Identify which cell holds the provided text, then report its (x, y) central coordinate. 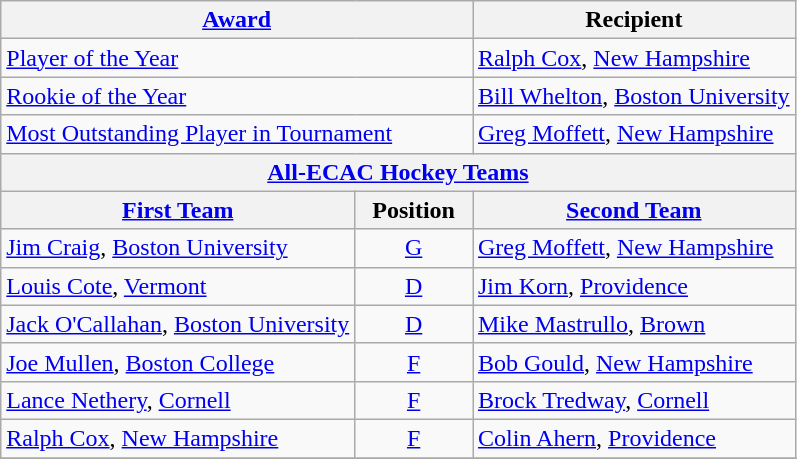
Most Outstanding Player in Tournament (237, 134)
Position (414, 210)
Jim Craig, Boston University (178, 248)
Rookie of the Year (237, 96)
Second Team (634, 210)
Lance Nethery, Cornell (178, 400)
First Team (178, 210)
Colin Ahern, Providence (634, 438)
Jim Korn, Providence (634, 286)
All-ECAC Hockey Teams (398, 172)
Mike Mastrullo, Brown (634, 324)
Joe Mullen, Boston College (178, 362)
Recipient (634, 20)
Brock Tredway, Cornell (634, 400)
Player of the Year (237, 58)
Jack O'Callahan, Boston University (178, 324)
Bob Gould, New Hampshire (634, 362)
Bill Whelton, Boston University (634, 96)
G (414, 248)
Louis Cote, Vermont (178, 286)
Award (237, 20)
